Find where the given text appears and provide that cell's center as [x, y] coordinate. 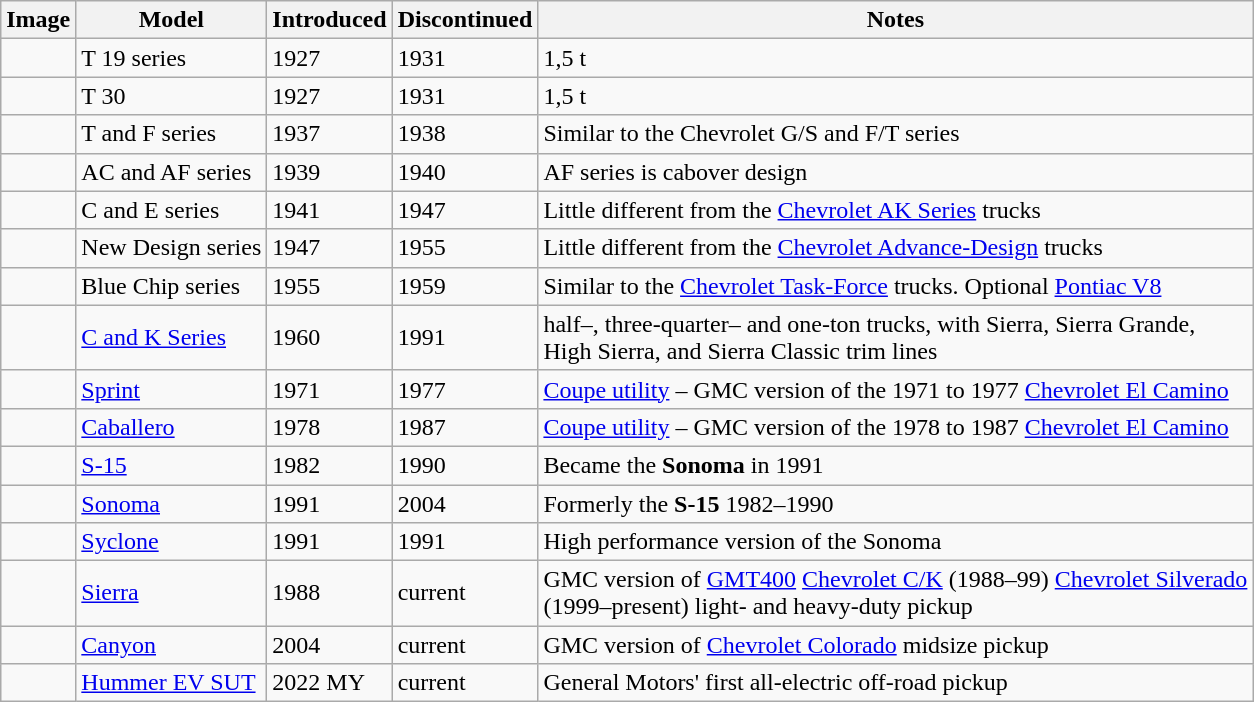
1971 [330, 389]
2022 MY [330, 683]
1990 [465, 465]
1982 [330, 465]
GMC version of GMT400 Chevrolet C/K (1988–99) Chevrolet Silverado (1999–present) light- and heavy-duty pickup [896, 594]
New Design series [172, 248]
1940 [465, 172]
Little different from the Chevrolet Advance-Design trucks [896, 248]
1987 [465, 427]
Became the Sonoma in 1991 [896, 465]
C and E series [172, 210]
Introduced [330, 20]
High performance version of the Sonoma [896, 542]
Canyon [172, 645]
Sierra [172, 594]
S-15 [172, 465]
T and F series [172, 134]
1960 [330, 338]
Coupe utility – GMC version of the 1978 to 1987 Chevrolet El Camino [896, 427]
Model [172, 20]
Coupe utility – GMC version of the 1971 to 1977 Chevrolet El Camino [896, 389]
C and K Series [172, 338]
GMC version of Chevrolet Colorado midsize pickup [896, 645]
1938 [465, 134]
Hummer EV SUT [172, 683]
half–, three-quarter– and one-ton trucks, with Sierra, Sierra Grande, High Sierra, and Sierra Classic trim lines [896, 338]
AF series is cabover design [896, 172]
Image [38, 20]
Caballero [172, 427]
1939 [330, 172]
General Motors' first all-electric off-road pickup [896, 683]
AC and AF series [172, 172]
Notes [896, 20]
Sonoma [172, 503]
1937 [330, 134]
T 19 series [172, 58]
Similar to the Chevrolet Task-Force trucks. Optional Pontiac V8 [896, 286]
Similar to the Chevrolet G/S and F/T series [896, 134]
Sprint [172, 389]
1978 [330, 427]
Syclone [172, 542]
T 30 [172, 96]
1959 [465, 286]
Blue Chip series [172, 286]
1988 [330, 594]
Little different from the Chevrolet AK Series trucks [896, 210]
Discontinued [465, 20]
1977 [465, 389]
1941 [330, 210]
Formerly the S-15 1982–1990 [896, 503]
